Return [x, y] of the center of cell containing provided text 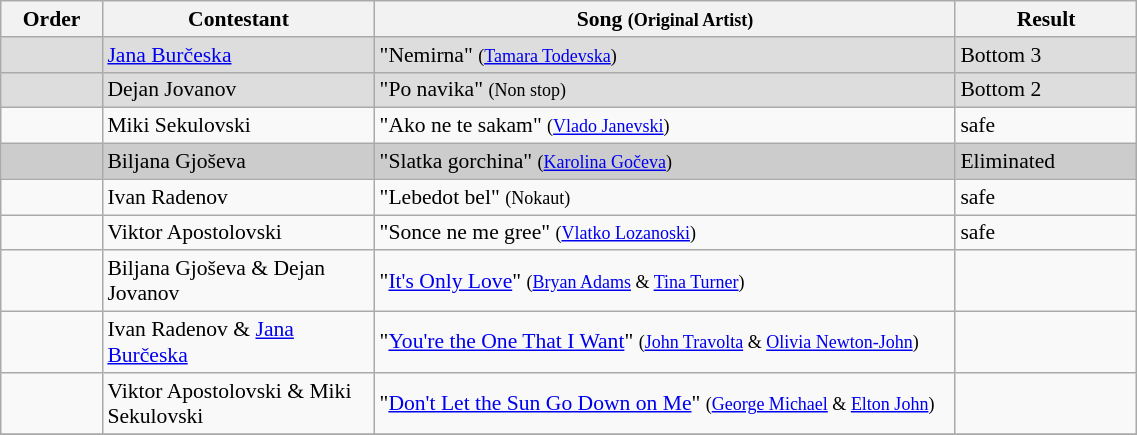
"Po navika" (Non stop) [666, 90]
Viktor Apostolovski [238, 233]
"Ako ne te sakam" (Vlado Janevski) [666, 126]
Contestant [238, 19]
Bottom 2 [1046, 90]
"Don't Let the Sun Go Down on Me" (George Michael & Elton John) [666, 404]
"Slatka gorchina" (Karolina Gočeva) [666, 162]
Result [1046, 19]
Ivan Radenov [238, 197]
Bottom 3 [1046, 55]
Biljana Gjoševa & Dejan Jovanov [238, 282]
Jana Burčeska [238, 55]
Dejan Jovanov [238, 90]
"It's Only Love" (Bryan Adams & Tina Turner) [666, 282]
Viktor Apostolovski & Miki Sekulovski [238, 404]
"Nemirna" (Tamara Todevska) [666, 55]
Ivan Radenov & Jana Burčeska [238, 342]
Eliminated [1046, 162]
Biljana Gjoševa [238, 162]
"You're the One That I Want" (John Travolta & Olivia Newton-John) [666, 342]
Miki Sekulovski [238, 126]
Order [52, 19]
"Sonce ne me gree" (Vlatko Lozanoski) [666, 233]
Song (Original Artist) [666, 19]
"Lebedot bel" (Nokaut) [666, 197]
